Detect which cell encompasses the target text, then output its (x, y) center coordinate. 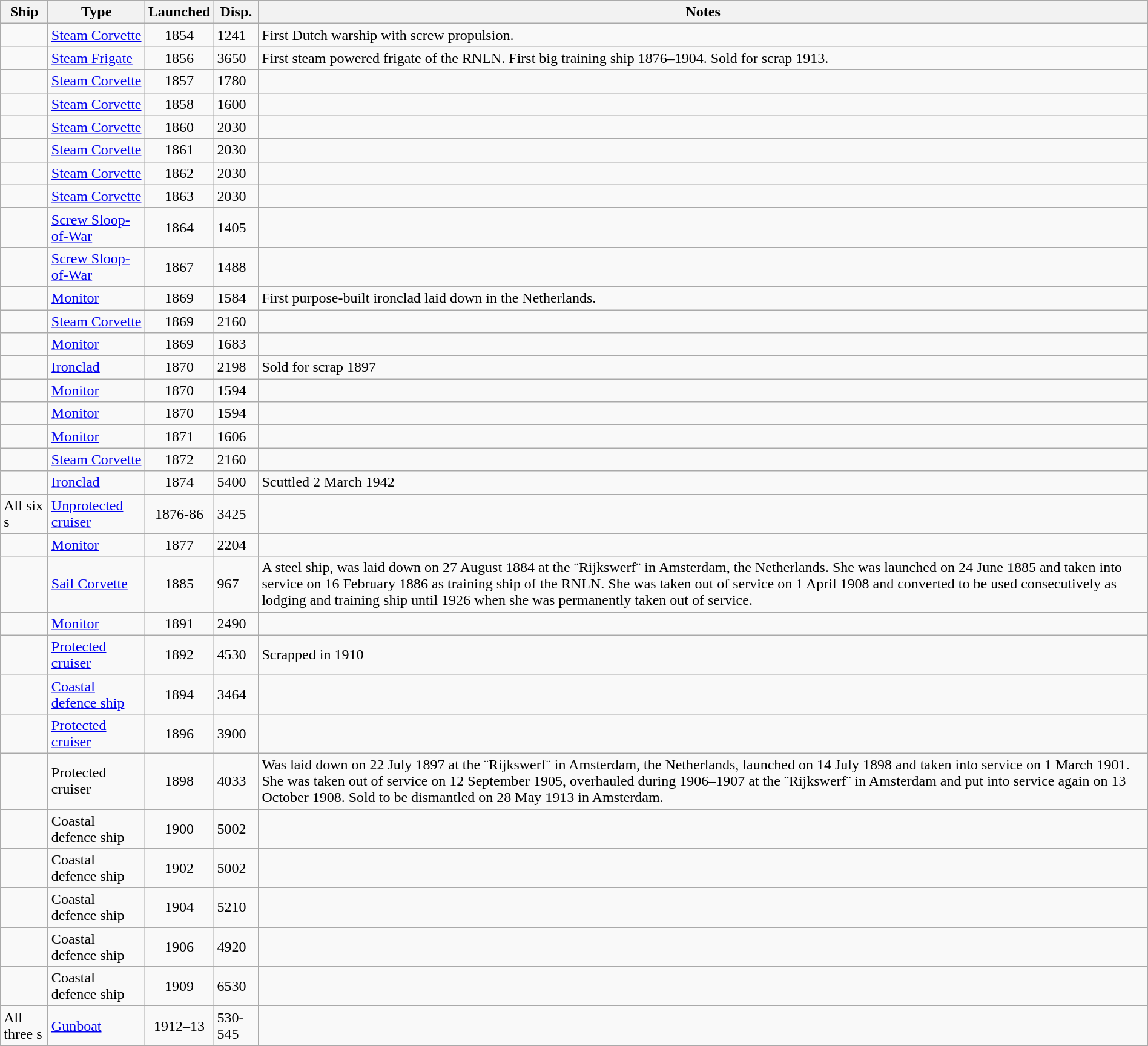
3425 (236, 513)
1863 (179, 196)
1904 (179, 908)
1860 (179, 127)
1600 (236, 104)
Type (96, 12)
1864 (179, 228)
1871 (179, 436)
4920 (236, 947)
1885 (179, 584)
Ship (24, 12)
1891 (179, 623)
2204 (236, 545)
Disp. (236, 12)
First Dutch warship with screw propulsion. (703, 35)
First purpose-built ironclad laid down in the Netherlands. (703, 298)
1898 (179, 781)
1912–13 (179, 1025)
2198 (236, 367)
Gunboat (96, 1025)
1857 (179, 81)
1867 (179, 266)
3650 (236, 58)
Steam Frigate (96, 58)
2490 (236, 623)
First steam powered frigate of the RNLN. First big training ship 1876–1904. Sold for scrap 1913. (703, 58)
3464 (236, 694)
5210 (236, 908)
Sail Corvette (96, 584)
967 (236, 584)
1606 (236, 436)
1902 (179, 868)
All six s (24, 513)
1876-86 (179, 513)
6530 (236, 987)
530-545 (236, 1025)
3900 (236, 734)
1780 (236, 81)
1894 (179, 694)
1858 (179, 104)
1683 (236, 344)
1909 (179, 987)
1584 (236, 298)
All three s (24, 1025)
1861 (179, 150)
1862 (179, 173)
1241 (236, 35)
4033 (236, 781)
Launched (179, 12)
Scuttled 2 March 1942 (703, 482)
1896 (179, 734)
1856 (179, 58)
1405 (236, 228)
1892 (179, 655)
1874 (179, 482)
Sold for scrap 1897 (703, 367)
Notes (703, 12)
Scrapped in 1910 (703, 655)
1877 (179, 545)
1872 (179, 459)
1488 (236, 266)
5400 (236, 482)
1900 (179, 828)
4530 (236, 655)
1854 (179, 35)
Unprotected cruiser (96, 513)
1906 (179, 947)
